Provide the [x, y] coordinate of the cell's center where the given text is located.  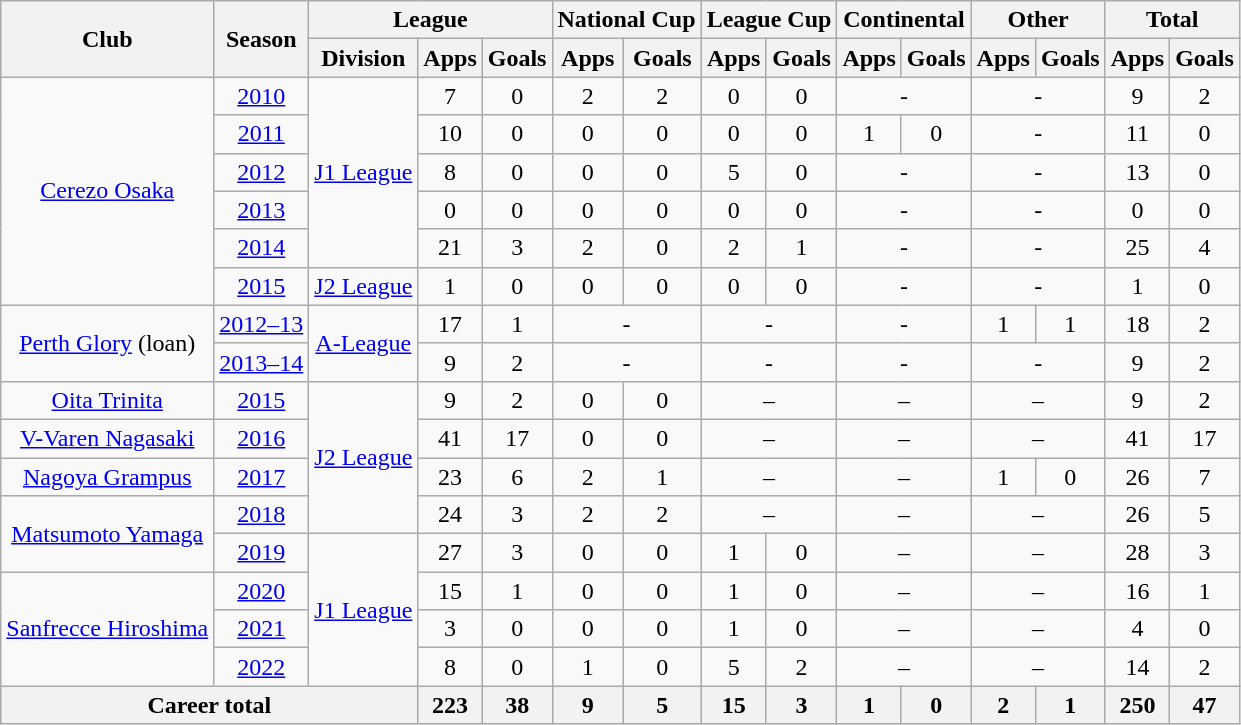
Nagoya Grampus [108, 477]
National Cup [626, 20]
League [430, 20]
Season [262, 39]
Oita Trinita [108, 400]
23 [450, 477]
2014 [262, 248]
2012 [262, 172]
A-League [364, 343]
38 [517, 705]
2020 [262, 591]
2019 [262, 553]
6 [517, 477]
18 [1137, 324]
Career total [210, 705]
Total [1172, 20]
2021 [262, 629]
2022 [262, 667]
13 [1137, 172]
2012–13 [262, 324]
16 [1137, 591]
2010 [262, 96]
2011 [262, 134]
Sanfrecce Hiroshima [108, 629]
223 [450, 705]
2013–14 [262, 362]
11 [1137, 134]
Club [108, 39]
Division [364, 58]
V-Varen Nagasaki [108, 438]
2017 [262, 477]
28 [1137, 553]
2018 [262, 515]
250 [1137, 705]
Matsumoto Yamaga [108, 534]
14 [1137, 667]
Continental [904, 20]
Other [1038, 20]
2013 [262, 210]
25 [1137, 248]
47 [1205, 705]
Perth Glory (loan) [108, 343]
10 [450, 134]
27 [450, 553]
2016 [262, 438]
League Cup [769, 20]
Cerezo Osaka [108, 191]
21 [450, 248]
24 [450, 515]
